Pinpoint the cell where the given text exists, returning its (x, y) midpoint coordinate. 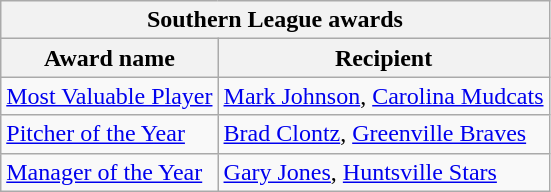
Mark Johnson, Carolina Mudcats (384, 96)
Manager of the Year (110, 172)
Award name (110, 58)
Southern League awards (275, 20)
Gary Jones, Huntsville Stars (384, 172)
Most Valuable Player (110, 96)
Pitcher of the Year (110, 134)
Brad Clontz, Greenville Braves (384, 134)
Recipient (384, 58)
